Identify which cell holds the provided text, then report its (x, y) central coordinate. 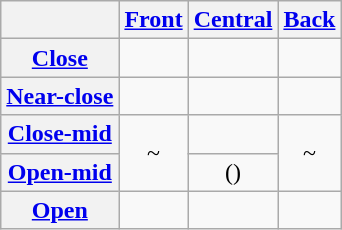
() (233, 172)
Front (154, 20)
Central (233, 20)
Open (60, 210)
Near-close (60, 96)
Open-mid (60, 172)
Close-mid (60, 134)
Back (310, 20)
Close (60, 58)
